For the text-containing cell, return its midpoint in [x, y] coordinate format. 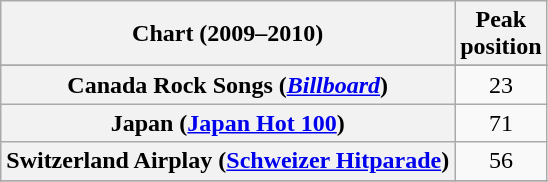
Canada Rock Songs (Billboard) [228, 85]
Switzerland Airplay (Schweizer Hitparade) [228, 161]
Japan (Japan Hot 100) [228, 123]
23 [501, 85]
71 [501, 123]
Peakposition [501, 34]
Chart (2009–2010) [228, 34]
56 [501, 161]
